Search for the cell housing the specified text and yield its [X, Y] center coordinate. 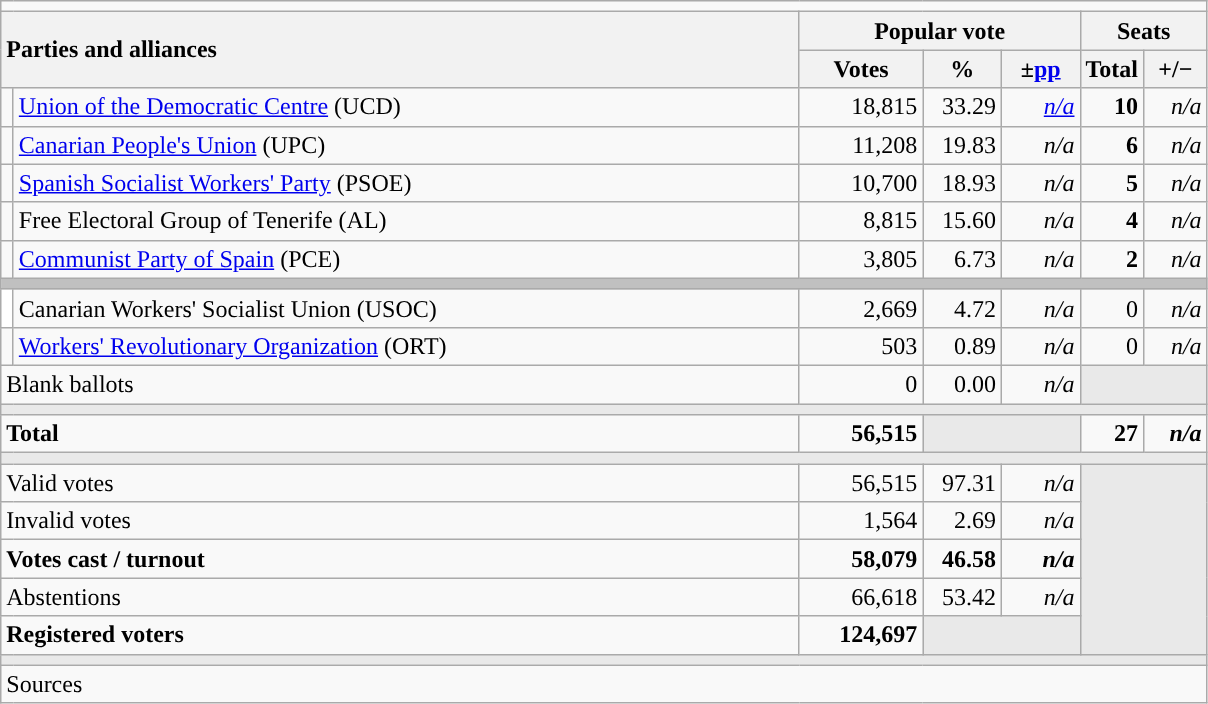
+/− [1176, 69]
Sources [604, 684]
Seats [1144, 31]
Blank ballots [400, 384]
3,805 [861, 259]
27 [1112, 434]
Canarian People's Union (UPC) [406, 145]
Free Electoral Group of Tenerife (AL) [406, 221]
124,697 [861, 635]
0.89 [962, 346]
Workers' Revolutionary Organization (ORT) [406, 346]
15.60 [962, 221]
4 [1112, 221]
Parties and alliances [400, 50]
2,669 [861, 308]
Popular vote [940, 31]
5 [1112, 183]
0.00 [962, 384]
503 [861, 346]
19.83 [962, 145]
2 [1112, 259]
2.69 [962, 521]
±pp [1040, 69]
18.93 [962, 183]
Spanish Socialist Workers' Party (PSOE) [406, 183]
Invalid votes [400, 521]
66,618 [861, 597]
10,700 [861, 183]
Canarian Workers' Socialist Union (USOC) [406, 308]
Communist Party of Spain (PCE) [406, 259]
Union of the Democratic Centre (UCD) [406, 107]
10 [1112, 107]
Votes cast / turnout [400, 559]
18,815 [861, 107]
97.31 [962, 483]
8,815 [861, 221]
33.29 [962, 107]
4.72 [962, 308]
58,079 [861, 559]
6.73 [962, 259]
1,564 [861, 521]
Votes [861, 69]
53.42 [962, 597]
6 [1112, 145]
Registered voters [400, 635]
Valid votes [400, 483]
46.58 [962, 559]
11,208 [861, 145]
Abstentions [400, 597]
% [962, 69]
